Provide the (x, y) coordinate of the cell's center where the given text is located.  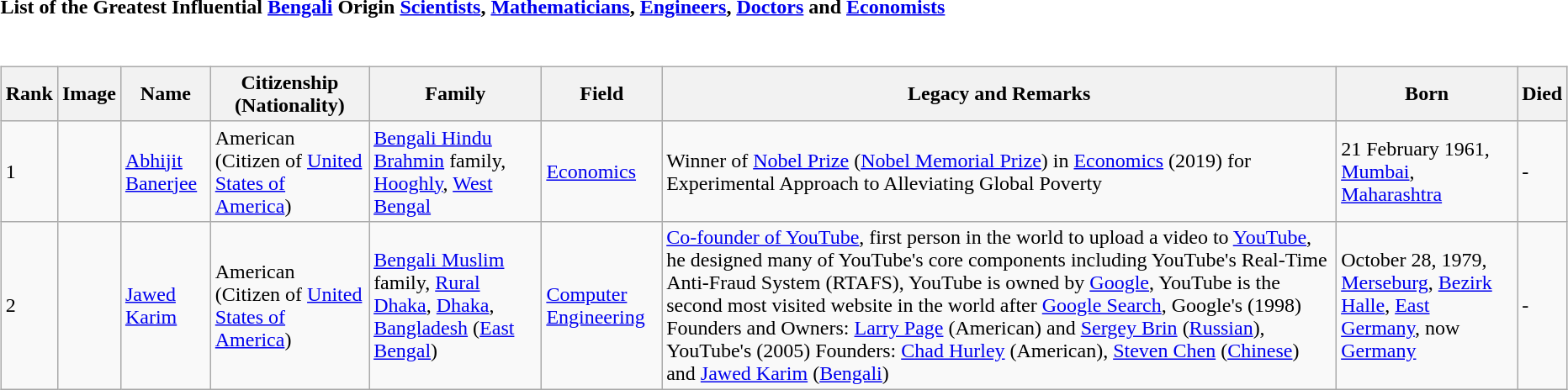
Family (456, 94)
Economics (602, 171)
21 February 1961, Mumbai, Maharashtra (1427, 171)
Rank (29, 94)
Citizenship (Nationality) (289, 94)
Abhijit Banerjee (165, 171)
1 (29, 171)
Bengali Muslim family, Rural Dhaka, Dhaka, Bangladesh (East Bengal) (456, 305)
Image (89, 94)
Born (1427, 94)
Died (1543, 94)
Name (165, 94)
Field (602, 94)
Computer Engineering (602, 305)
2 (29, 305)
Winner of Nobel Prize (Nobel Memorial Prize) in Economics (2019) for Experimental Approach to Alleviating Global Poverty (999, 171)
Bengali Hindu Brahmin family, Hooghly, West Bengal (456, 171)
Legacy and Remarks (999, 94)
Jawed Karim (165, 305)
October 28, 1979, Merseburg, Bezirk Halle, East Germany, now Germany (1427, 305)
